Extract the (x, y) coordinate from the center of the cell holding the provided text.  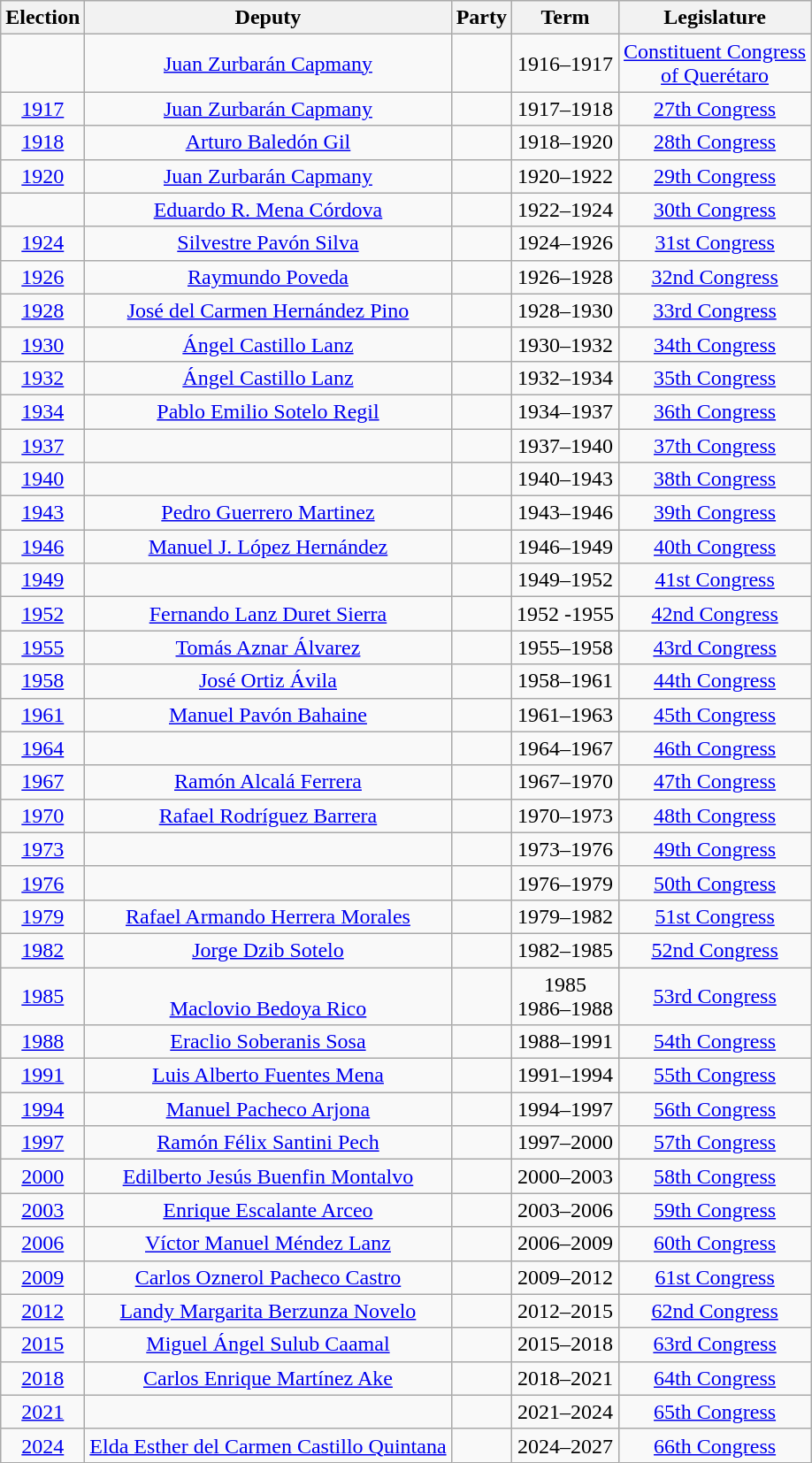
65th Congress (715, 1412)
66th Congress (715, 1445)
46th Congress (715, 748)
57th Congress (715, 1143)
Pedro Guerrero Martinez (268, 513)
1958 (42, 681)
1943–1946 (564, 513)
Party (481, 18)
1997–2000 (564, 1143)
37th Congress (715, 445)
Víctor Manuel Méndez Lanz (268, 1244)
30th Congress (715, 210)
1918 (42, 142)
2000 (42, 1176)
1922–1924 (564, 210)
2018–2021 (564, 1378)
2021–2024 (564, 1412)
1961 (42, 715)
1926 (42, 277)
1937–1940 (564, 445)
1932–1934 (564, 378)
1934–1937 (564, 411)
1937 (42, 445)
1973–1976 (564, 849)
2018 (42, 1378)
35th Congress (715, 378)
63rd Congress (715, 1344)
1997 (42, 1143)
19851986–1988 (564, 996)
61st Congress (715, 1277)
1964–1967 (564, 748)
2003–2006 (564, 1210)
Maclovio Bedoya Rico (268, 996)
1955–1958 (564, 647)
55th Congress (715, 1076)
1955 (42, 647)
Ramón Félix Santini Pech (268, 1143)
1918–1920 (564, 142)
33rd Congress (715, 310)
2024 (42, 1445)
Carlos Enrique Martínez Ake (268, 1378)
2006–2009 (564, 1244)
1994–1997 (564, 1109)
1916–1917 (564, 64)
2003 (42, 1210)
1940–1943 (564, 479)
32nd Congress (715, 277)
1949 (42, 580)
Ramón Alcalá Ferrera (268, 782)
Miguel Ángel Sulub Caamal (268, 1344)
Elda Esther del Carmen Castillo Quintana (268, 1445)
48th Congress (715, 816)
Silvestre Pavón Silva (268, 243)
64th Congress (715, 1378)
Constituent Congressof Querétaro (715, 64)
1985 (42, 996)
Legislature (715, 18)
36th Congress (715, 411)
52nd Congress (715, 950)
Jorge Dzib Sotelo (268, 950)
27th Congress (715, 109)
1928 (42, 310)
45th Congress (715, 715)
40th Congress (715, 547)
60th Congress (715, 1244)
1946 (42, 547)
José Ortiz Ávila (268, 681)
1982 (42, 950)
2009–2012 (564, 1277)
Tomás Aznar Álvarez (268, 647)
1982–1985 (564, 950)
1988–1991 (564, 1042)
1930–1932 (564, 344)
44th Congress (715, 681)
Eraclio Soberanis Sosa (268, 1042)
1920–1922 (564, 176)
1964 (42, 748)
2006 (42, 1244)
1928–1930 (564, 310)
1976–1979 (564, 883)
56th Congress (715, 1109)
43rd Congress (715, 647)
Fernando Lanz Duret Sierra (268, 614)
1967 (42, 782)
Enrique Escalante Arceo (268, 1210)
51st Congress (715, 916)
Arturo Baledón Gil (268, 142)
1991 (42, 1076)
2024–2027 (564, 1445)
2000–2003 (564, 1176)
2021 (42, 1412)
1920 (42, 176)
47th Congress (715, 782)
1979 (42, 916)
2015 (42, 1344)
53rd Congress (715, 996)
1946–1949 (564, 547)
1924 (42, 243)
2009 (42, 1277)
1961–1963 (564, 715)
59th Congress (715, 1210)
28th Congress (715, 142)
Election (42, 18)
1979–1982 (564, 916)
Deputy (268, 18)
1917–1918 (564, 109)
39th Congress (715, 513)
Rafael Rodríguez Barrera (268, 816)
42nd Congress (715, 614)
49th Congress (715, 849)
1917 (42, 109)
2012 (42, 1311)
Luis Alberto Fuentes Mena (268, 1076)
38th Congress (715, 479)
41st Congress (715, 580)
62nd Congress (715, 1311)
Pablo Emilio Sotelo Regil (268, 411)
Manuel Pavón Bahaine (268, 715)
1970–1973 (564, 816)
Carlos Oznerol Pacheco Castro (268, 1277)
Manuel Pacheco Arjona (268, 1109)
1988 (42, 1042)
34th Congress (715, 344)
Edilberto Jesús Buenfin Montalvo (268, 1176)
José del Carmen Hernández Pino (268, 310)
58th Congress (715, 1176)
1952 -1955 (564, 614)
1970 (42, 816)
31st Congress (715, 243)
1943 (42, 513)
1991–1994 (564, 1076)
1967–1970 (564, 782)
1930 (42, 344)
1952 (42, 614)
1934 (42, 411)
Eduardo R. Mena Córdova (268, 210)
1958–1961 (564, 681)
1976 (42, 883)
Raymundo Poveda (268, 277)
Rafael Armando Herrera Morales (268, 916)
54th Congress (715, 1042)
1926–1928 (564, 277)
2012–2015 (564, 1311)
1932 (42, 378)
1994 (42, 1109)
1940 (42, 479)
29th Congress (715, 176)
50th Congress (715, 883)
1973 (42, 849)
Landy Margarita Berzunza Novelo (268, 1311)
Manuel J. López Hernández (268, 547)
Term (564, 18)
1924–1926 (564, 243)
1949–1952 (564, 580)
2015–2018 (564, 1344)
